Pinpoint the cell where the given text exists, returning its [x, y] midpoint coordinate. 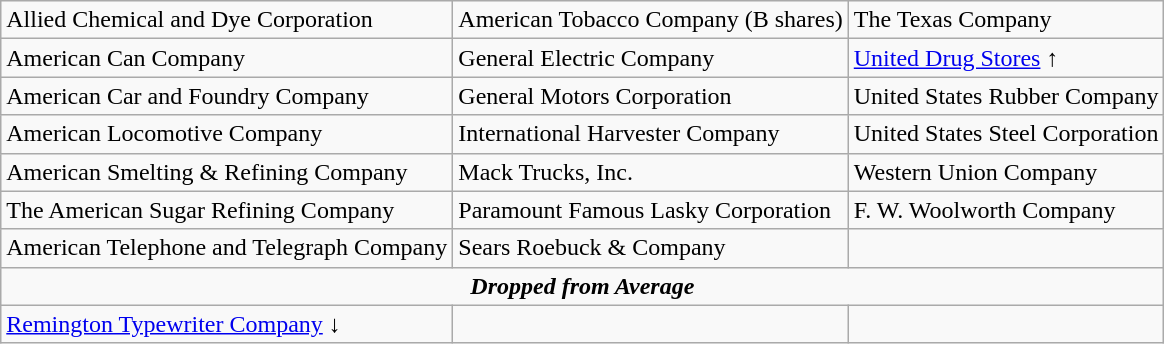
American Can Company [227, 58]
Sears Roebuck & Company [650, 248]
Paramount Famous Lasky Corporation [650, 210]
International Harvester Company [650, 134]
General Electric Company [650, 58]
Remington Typewriter Company ↓ [227, 324]
American Telephone and Telegraph Company [227, 248]
Mack Trucks, Inc. [650, 172]
The American Sugar Refining Company [227, 210]
United Drug Stores ↑ [1006, 58]
American Car and Foundry Company [227, 96]
The Texas Company [1006, 20]
American Smelting & Refining Company [227, 172]
United States Steel Corporation [1006, 134]
Dropped from Average [582, 286]
American Locomotive Company [227, 134]
United States Rubber Company [1006, 96]
Allied Chemical and Dye Corporation [227, 20]
General Motors Corporation [650, 96]
F. W. Woolworth Company [1006, 210]
American Tobacco Company (B shares) [650, 20]
Western Union Company [1006, 172]
